Detect which cell encompasses the target text, then output its [x, y] center coordinate. 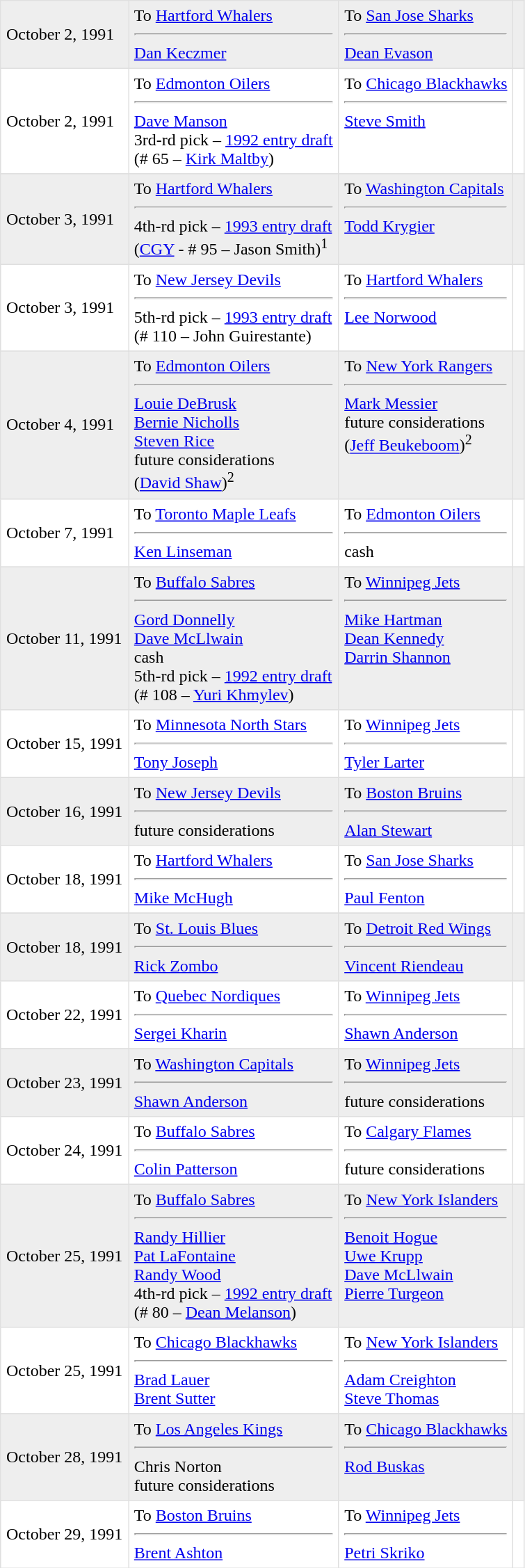
To Los Angeles KingsChris Nortonfuture considerations [234, 1457]
To Hartford WhalersDan Keczmer [234, 35]
To Chicago BlackhawksBrad LauerBrent Sutter [234, 1370]
To Winnipeg Jetsfuture considerations [426, 1083]
To New York IslandersAdam CreightonSteve Thomas [426, 1370]
October 15, 1991 [65, 743]
To Chicago BlackhawksSteve Smith [426, 121]
To New Jersey Devilsfuture considerations [234, 811]
To Boston BruinsBrent Ashton [234, 1534]
To Edmonton OilersDave Manson3rd-rd pick – 1992 entry draft(# 65 – Kirk Maltby) [234, 121]
October 29, 1991 [65, 1534]
To New York IslandersBenoit HogueUwe KruppDave McLlwainPierre Turgeon [426, 1256]
To Hartford Whalers4th-rd pick – 1993 entry draft(CGY - # 95 – Jason Smith)1 [234, 220]
To Buffalo SabresRandy HillierPat LaFontaineRandy Wood4th-rd pick – 1992 entry draft(# 80 – Dean Melanson) [234, 1256]
To Toronto Maple LeafsKen Linseman [234, 533]
To Washington CapitalsTodd Krygier [426, 220]
October 16, 1991 [65, 811]
October 7, 1991 [65, 533]
To San Jose SharksPaul Fenton [426, 879]
To Hartford WhalersMike McHugh [234, 879]
To New York RangersMark Messierfuture considerations(Jeff Beukeboom)2 [426, 425]
To Quebec NordiquesSergei Kharin [234, 1015]
To Minnesota North StarsTony Joseph [234, 743]
To Winnipeg JetsMike HartmanDean KennedyDarrin Shannon [426, 638]
To Boston BruinsAlan Stewart [426, 811]
To New Jersey Devils5th-rd pick – 1993 entry draft(# 110 – John Guirestante) [234, 308]
To Winnipeg JetsShawn Anderson [426, 1015]
To Washington CapitalsShawn Anderson [234, 1083]
To Hartford WhalersLee Norwood [426, 308]
To Winnipeg JetsPetri Skriko [426, 1534]
October 24, 1991 [65, 1150]
To Winnipeg JetsTyler Larter [426, 743]
To Calgary Flamesfuture considerations [426, 1150]
October 28, 1991 [65, 1457]
To Buffalo SabresColin Patterson [234, 1150]
To Edmonton OilersLouie DeBruskBernie NichollsSteven Ricefuture considerations(David Shaw)2 [234, 425]
October 23, 1991 [65, 1083]
To Chicago BlackhawksRod Buskas [426, 1457]
October 22, 1991 [65, 1015]
October 4, 1991 [65, 425]
To Detroit Red WingsVincent Riendeau [426, 947]
To Buffalo SabresGord DonnellyDave McLlwaincash5th-rd pick – 1992 entry draft(# 108 – Yuri Khmylev) [234, 638]
October 11, 1991 [65, 638]
To St. Louis BluesRick Zombo [234, 947]
To Edmonton Oilerscash [426, 533]
To San Jose SharksDean Evason [426, 35]
